Search for the cell housing the specified text and yield its [X, Y] center coordinate. 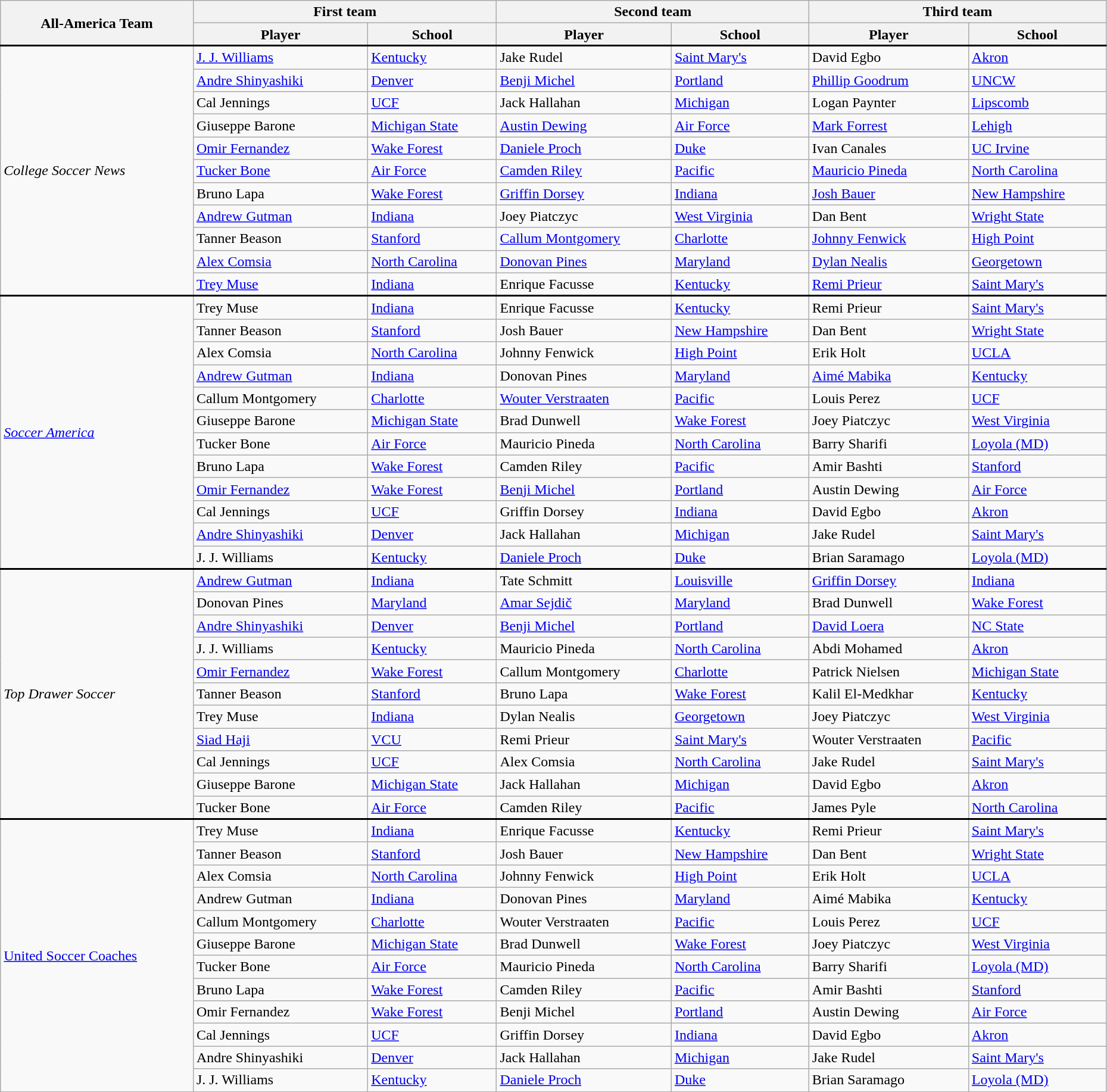
Louisville [740, 580]
VCU [432, 739]
Soccer America [97, 432]
All-America Team [97, 23]
NC State [1037, 626]
Logan Paynter [888, 103]
Tate Schmitt [584, 580]
Lipscomb [1037, 103]
UC Irvine [1037, 148]
Siad Haji [280, 739]
College Soccer News [97, 171]
Top Drawer Soccer [97, 694]
Abdi Mohamed [888, 648]
Ivan Canales [888, 148]
First team [345, 12]
Third team [958, 12]
Kalil El-Medkhar [888, 694]
Lehigh [1037, 126]
Phillip Goodrum [888, 80]
UNCW [1037, 80]
James Pyle [888, 807]
Mark Forrest [888, 126]
Amar Sejdič [584, 603]
Patrick Nielsen [888, 671]
United Soccer Coaches [97, 956]
Second team [653, 12]
David Loera [888, 626]
